Identify which cell holds the provided text, then report its [x, y] central coordinate. 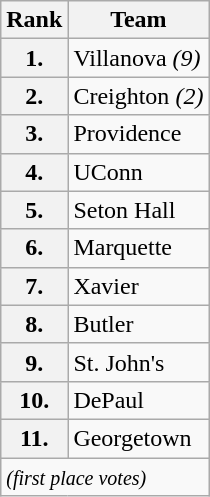
Team [138, 20]
DePaul [138, 400]
Georgetown [138, 438]
11. [34, 438]
Xavier [138, 286]
Seton Hall [138, 210]
UConn [138, 172]
Marquette [138, 248]
Creighton (2) [138, 96]
7. [34, 286]
Villanova (9) [138, 58]
8. [34, 324]
9. [34, 362]
Rank [34, 20]
6. [34, 248]
5. [34, 210]
St. John's [138, 362]
1. [34, 58]
10. [34, 400]
3. [34, 134]
Providence [138, 134]
2. [34, 96]
(first place votes) [105, 477]
4. [34, 172]
Butler [138, 324]
